Return the (x, y) coordinate for the center point of the cell that contains the specified text.  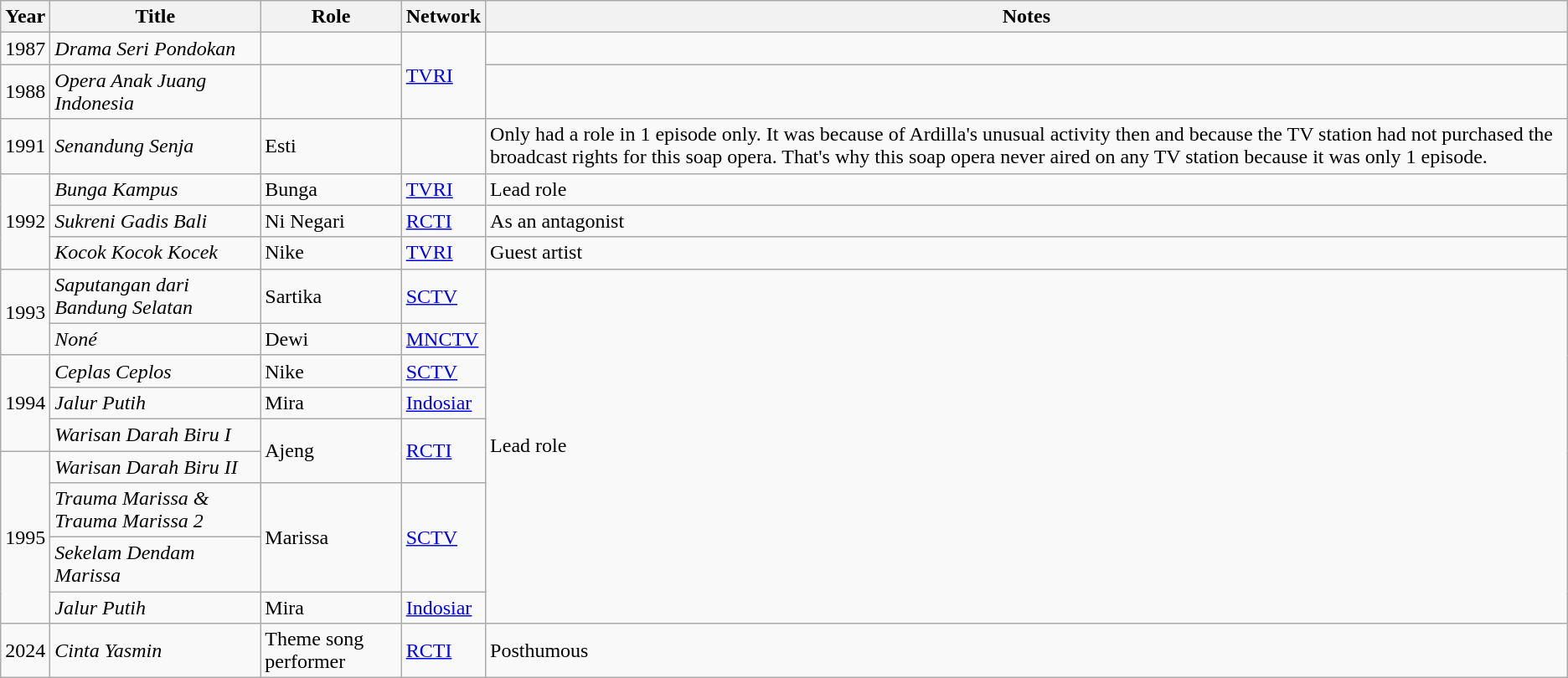
1987 (25, 49)
Ajeng (331, 450)
1988 (25, 92)
Warisan Darah Biru I (156, 434)
Drama Seri Pondokan (156, 49)
Ni Negari (331, 221)
Network (443, 17)
Sukreni Gadis Bali (156, 221)
1991 (25, 146)
Sekelam Dendam Marissa (156, 564)
Year (25, 17)
Cinta Yasmin (156, 651)
Marissa (331, 537)
Esti (331, 146)
Warisan Darah Biru II (156, 466)
Notes (1027, 17)
Theme song performer (331, 651)
Posthumous (1027, 651)
Dewi (331, 339)
1994 (25, 403)
Sartika (331, 296)
1995 (25, 537)
Bunga (331, 189)
Ceplas Ceplos (156, 371)
Kocok Kocok Kocek (156, 253)
1993 (25, 311)
Noné (156, 339)
Senandung Senja (156, 146)
Bunga Kampus (156, 189)
As an antagonist (1027, 221)
Trauma Marissa & Trauma Marissa 2 (156, 511)
Title (156, 17)
Guest artist (1027, 253)
1992 (25, 221)
Opera Anak Juang Indonesia (156, 92)
2024 (25, 651)
MNCTV (443, 339)
Role (331, 17)
Saputangan dari Bandung Selatan (156, 296)
